Pinpoint the cell where the given text exists, returning its (x, y) midpoint coordinate. 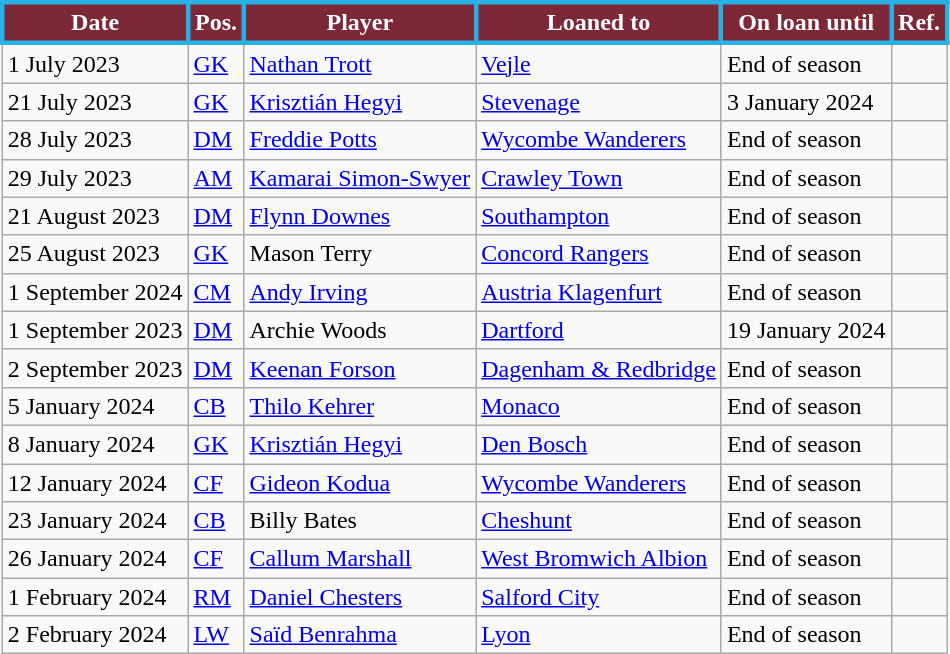
Southampton (599, 216)
Loaned to (599, 22)
CM (216, 292)
26 January 2024 (95, 559)
1 July 2023 (95, 63)
Player (360, 22)
Keenan Forson (360, 368)
21 July 2023 (95, 102)
29 July 2023 (95, 178)
2 February 2024 (95, 635)
Nathan Trott (360, 63)
Callum Marshall (360, 559)
West Bromwich Albion (599, 559)
On loan until (806, 22)
Flynn Downes (360, 216)
Andy Irving (360, 292)
Pos. (216, 22)
Mason Terry (360, 254)
Kamarai Simon-Swyer (360, 178)
Daniel Chesters (360, 597)
23 January 2024 (95, 521)
Saïd Benrahma (360, 635)
Date (95, 22)
25 August 2023 (95, 254)
1 February 2024 (95, 597)
3 January 2024 (806, 102)
19 January 2024 (806, 330)
5 January 2024 (95, 406)
Austria Klagenfurt (599, 292)
12 January 2024 (95, 483)
Monaco (599, 406)
8 January 2024 (95, 444)
1 September 2024 (95, 292)
LW (216, 635)
Lyon (599, 635)
21 August 2023 (95, 216)
Dagenham & Redbridge (599, 368)
Cheshunt (599, 521)
Billy Bates (360, 521)
Dartford (599, 330)
Crawley Town (599, 178)
RM (216, 597)
Thilo Kehrer (360, 406)
Concord Rangers (599, 254)
Vejle (599, 63)
2 September 2023 (95, 368)
Stevenage (599, 102)
Salford City (599, 597)
Freddie Potts (360, 140)
Ref. (919, 22)
AM (216, 178)
1 September 2023 (95, 330)
Archie Woods (360, 330)
28 July 2023 (95, 140)
Gideon Kodua (360, 483)
Den Bosch (599, 444)
